Find where the given text appears and provide that cell's center as [x, y] coordinate. 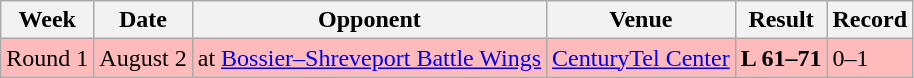
Round 1 [48, 58]
Result [781, 20]
0–1 [870, 58]
August 2 [143, 58]
Week [48, 20]
Date [143, 20]
Record [870, 20]
Venue [642, 20]
at Bossier–Shreveport Battle Wings [369, 58]
Opponent [369, 20]
L 61–71 [781, 58]
CenturyTel Center [642, 58]
